Detect which cell encompasses the target text, then output its (X, Y) center coordinate. 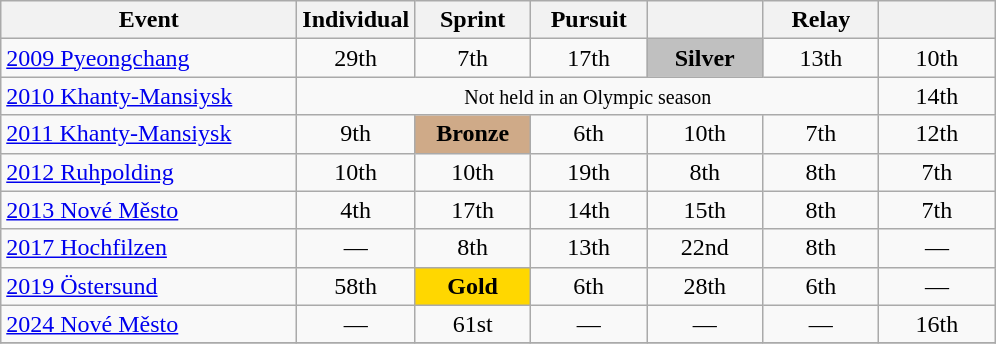
2009 Pyeongchang (149, 58)
Bronze (473, 134)
2019 Östersund (149, 286)
16th (937, 324)
28th (705, 286)
9th (356, 134)
Relay (821, 20)
2013 Nové Město (149, 210)
2024 Nové Město (149, 324)
4th (356, 210)
19th (589, 172)
22nd (705, 248)
Event (149, 20)
2017 Hochfilzen (149, 248)
Pursuit (589, 20)
Sprint (473, 20)
2010 Khanty-Mansiysk (149, 96)
2011 Khanty-Mansiysk (149, 134)
15th (705, 210)
29th (356, 58)
Gold (473, 286)
Individual (356, 20)
12th (937, 134)
2012 Ruhpolding (149, 172)
Silver (705, 58)
61st (473, 324)
58th (356, 286)
Not held in an Olympic season (588, 96)
